Return (X, Y) of the center of cell containing provided text 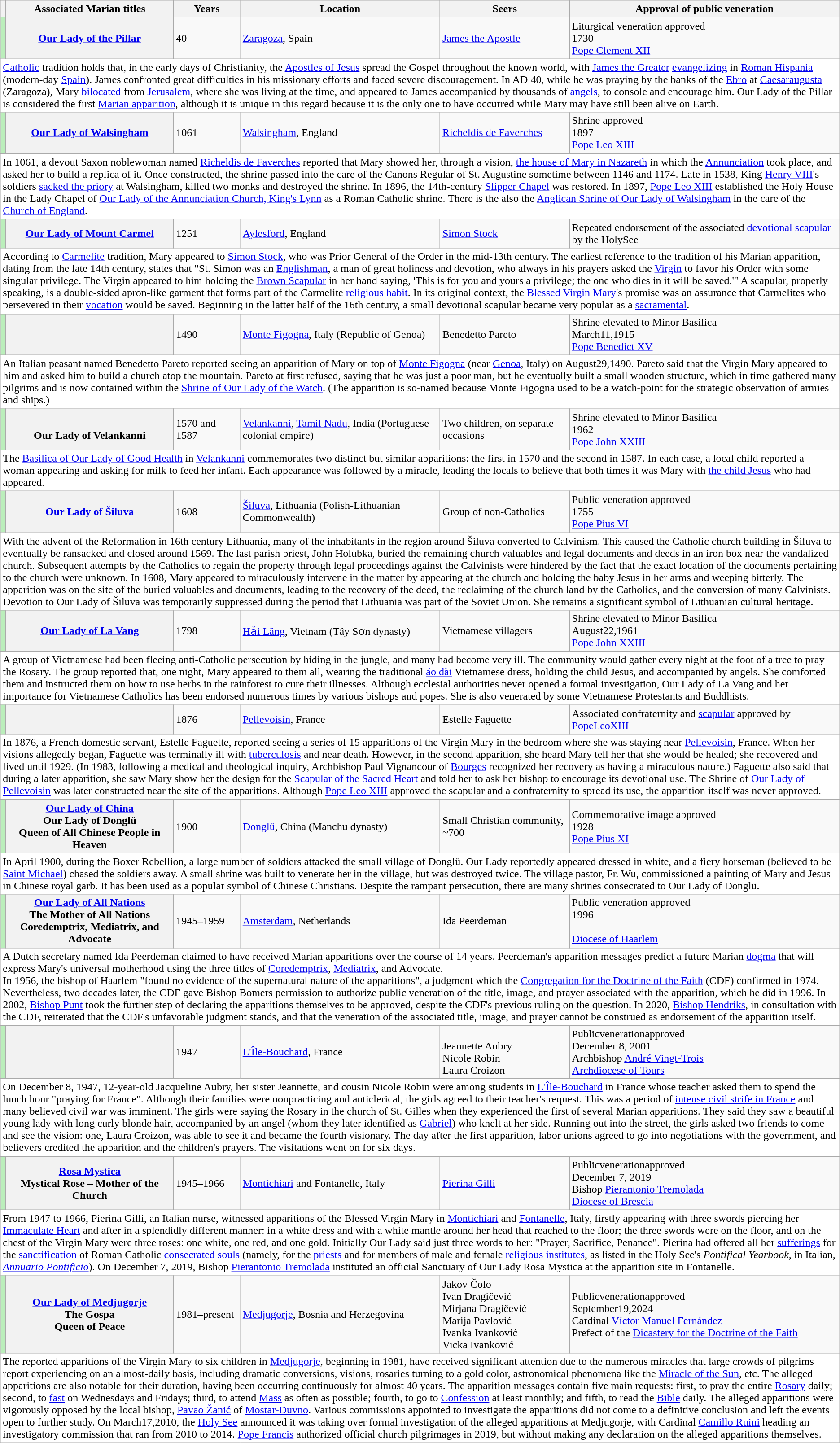
Our Lady of MedjugorjeThe GospaQueen of Peace (90, 1314)
Montichiari and Fontanelle, Italy (340, 1183)
Our Lady of Velankanni (90, 429)
1900 (207, 826)
PublicvenerationapprovedSeptember19,2024Cardinal Víctor Manuel FernándezPrefect of the Dicastery for the Doctrine of the Faith (704, 1314)
James the Apostle (504, 38)
Our Lady of Mount Carmel (90, 233)
Public veneration approved1755Pope Pius VI (704, 512)
Liturgical veneration approved1730Pope Clement XII (704, 38)
Estelle Faguette (504, 720)
1490 (207, 334)
1251 (207, 233)
Our Lady of All NationsThe Mother of All NationsCoredemptrix, Mediatrix, and Advocate (90, 921)
1945–1966 (207, 1183)
Hải Lăng, Vietnam (Tây Sơn dynasty) (340, 631)
Donglü, China (Manchu dynasty) (340, 826)
40 (207, 38)
Velankanni, Tamil Nadu, India (Portuguese colonial empire) (340, 429)
Pierina Gilli (504, 1183)
Benedetto Pareto (504, 334)
Our Lady of Šiluva (90, 512)
PublicvenerationapprovedDecember 8, 2001Archbishop André Vingt-TroisArchdiocese of Tours (704, 1052)
Jakov ČoloIvan DragičevićMirjana DragičevićMarija PavlovićIvanka IvankovićVicka Ivanković (504, 1314)
Simon Stock (504, 233)
Approval of public veneration (704, 9)
1947 (207, 1052)
Our Lady of the Pillar (90, 38)
1798 (207, 631)
Location (340, 9)
Commemorative image approved1928Pope Pius XI (704, 826)
Shrine elevated to Minor BasilicaMarch11,1915Pope Benedict XV (704, 334)
Ida Peerdeman (504, 921)
Associated confraternity and scapular approved by PopeLeoXIII (704, 720)
Amsterdam, Netherlands (340, 921)
Shrine elevated to Minor Basilica1962Pope John XXIII (704, 429)
Richeldis de Faverches (504, 133)
Medjugorje, Bosnia and Herzegovina (340, 1314)
Public veneration approved1996Diocese of Haarlem (704, 921)
Small Christian community, ~700 (504, 826)
Seers (504, 9)
1061 (207, 133)
Aylesford, England (340, 233)
Jeannette AubryNicole RobinLaura Croizon (504, 1052)
Years (207, 9)
1945–1959 (207, 921)
Two children, on separate occasions (504, 429)
Zaragoza, Spain (340, 38)
Rosa MysticaMystical Rose – Mother of the Church (90, 1183)
Šiluva, Lithuania (Polish-Lithuanian Commonwealth) (340, 512)
1608 (207, 512)
Shrine elevated to Minor BasilicaAugust22,1961Pope John XXIII (704, 631)
Our Lady of Walsingham (90, 133)
Associated Marian titles (90, 9)
1876 (207, 720)
1570 and 1587 (207, 429)
PublicvenerationapprovedDecember 7, 2019Bishop Pierantonio TremoladaDiocese of Brescia (704, 1183)
Monte Figogna, Italy (Republic of Genoa) (340, 334)
Group of non-Catholics (504, 512)
Repeated endorsement of the associated devotional scapular by the HolySee (704, 233)
Our Lady of La Vang (90, 631)
Shrine approved1897Pope Leo XIII (704, 133)
Vietnamese villagers (504, 631)
Pellevoisin, France (340, 720)
Our Lady of ChinaOur Lady of DonglüQueen of All Chinese People in Heaven (90, 826)
Walsingham, England (340, 133)
1981–present (207, 1314)
L'Île-Bouchard, France (340, 1052)
